Locate the cell with the specified text and output its (x, y) center coordinate. 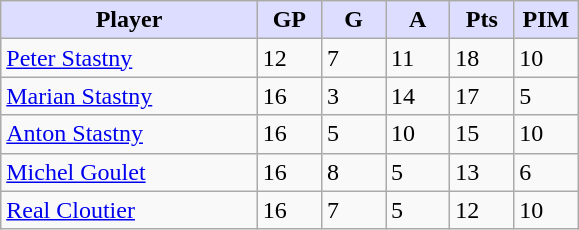
A (418, 20)
18 (482, 58)
Player (130, 20)
15 (482, 134)
3 (353, 96)
6 (546, 172)
17 (482, 96)
G (353, 20)
Anton Stastny (130, 134)
11 (418, 58)
Marian Stastny (130, 96)
Pts (482, 20)
PIM (546, 20)
Peter Stastny (130, 58)
Michel Goulet (130, 172)
8 (353, 172)
GP (289, 20)
14 (418, 96)
13 (482, 172)
Real Cloutier (130, 210)
